Search for the cell housing the specified text and yield its [X, Y] center coordinate. 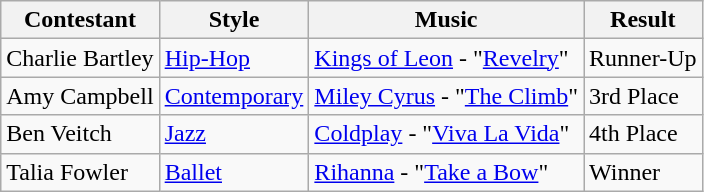
3rd Place [644, 96]
Winner [644, 172]
Contestant [80, 20]
Miley Cyrus - "The Climb" [446, 96]
Style [234, 20]
Result [644, 20]
Coldplay - "Viva La Vida" [446, 134]
Talia Fowler [80, 172]
Music [446, 20]
Amy Campbell [80, 96]
Charlie Bartley [80, 58]
Ballet [234, 172]
Ben Veitch [80, 134]
Rihanna - "Take a Bow" [446, 172]
Hip-Hop [234, 58]
Kings of Leon - "Revelry" [446, 58]
Contemporary [234, 96]
Jazz [234, 134]
Runner-Up [644, 58]
4th Place [644, 134]
